Provide the [X, Y] coordinate of the cell's center where the given text is located.  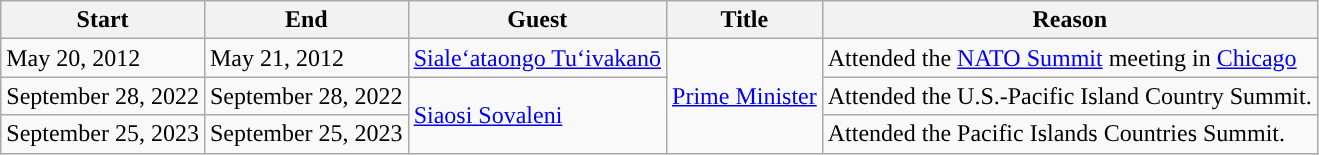
May 21, 2012 [306, 58]
Title [745, 20]
Siaosi Sovaleni [537, 115]
Attended the U.S.-Pacific Island Country Summit. [1070, 96]
Sialeʻataongo Tuʻivakanō [537, 58]
May 20, 2012 [103, 58]
End [306, 20]
Attended the Pacific Islands Countries Summit. [1070, 134]
Start [103, 20]
Prime Minister [745, 96]
Attended the NATO Summit meeting in Chicago [1070, 58]
Guest [537, 20]
Reason [1070, 20]
